Extract the [x, y] coordinate from the center of the cell holding the provided text.  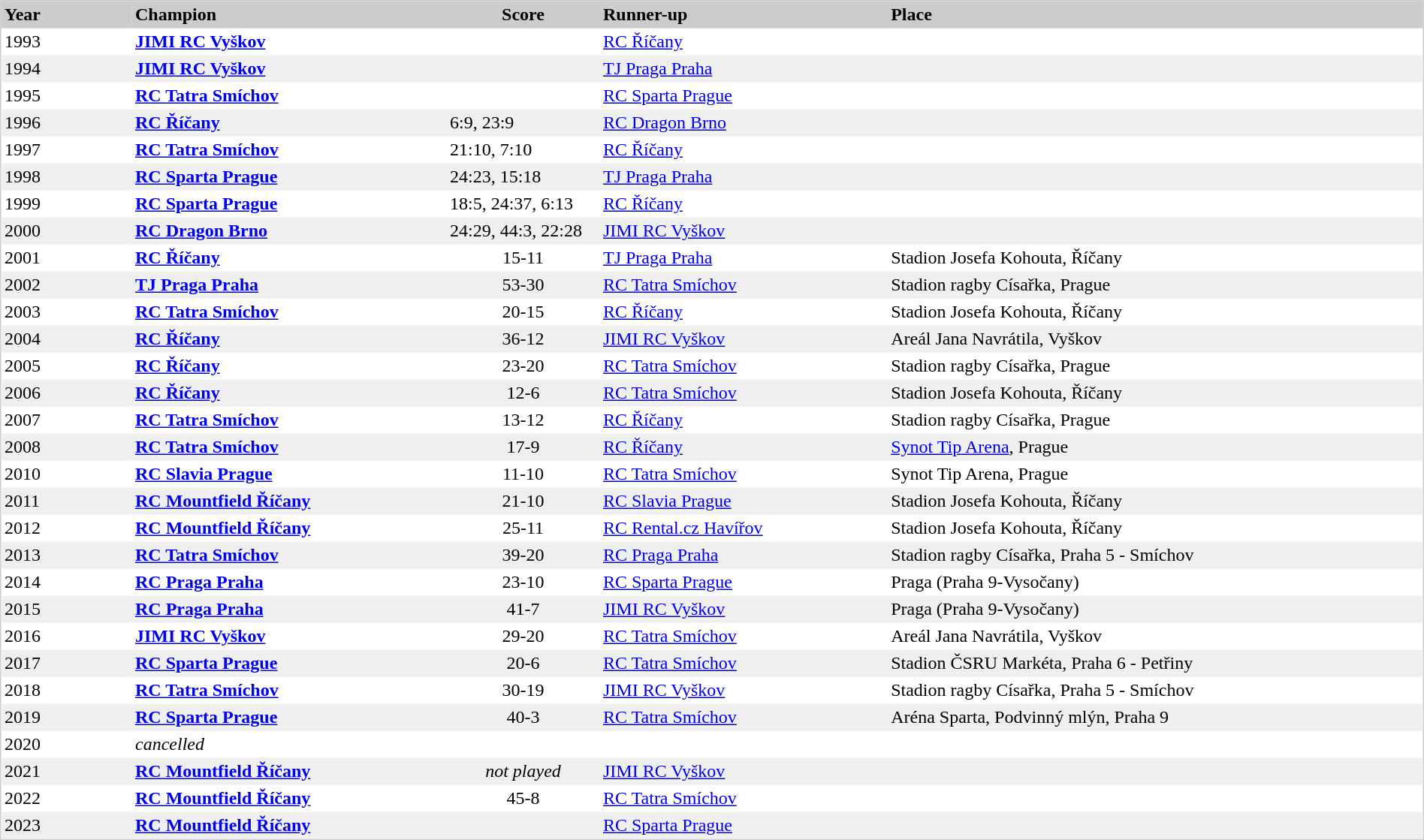
2001 [67, 258]
41-7 [523, 610]
2000 [67, 231]
Stadion ČSRU Markéta, Praha 6 - Petřiny [1155, 664]
20-6 [523, 664]
2019 [67, 718]
2004 [67, 339]
23-10 [523, 583]
1995 [67, 96]
2006 [67, 393]
Score [523, 15]
1996 [67, 123]
1999 [67, 204]
2005 [67, 366]
13-12 [523, 420]
2020 [67, 745]
6:9, 23:9 [523, 123]
RC Rental.cz Havířov [744, 528]
2008 [67, 447]
39-20 [523, 555]
1994 [67, 69]
36-12 [523, 339]
11-10 [523, 474]
12-6 [523, 393]
Year [67, 15]
2022 [67, 799]
24:23, 15:18 [523, 177]
2007 [67, 420]
2011 [67, 501]
2018 [67, 691]
1993 [67, 42]
53-30 [523, 285]
2016 [67, 637]
2021 [67, 772]
2012 [67, 528]
30-19 [523, 691]
40-3 [523, 718]
23-20 [523, 366]
not played [523, 772]
29-20 [523, 637]
2017 [67, 664]
15-11 [523, 258]
21:10, 7:10 [523, 150]
1997 [67, 150]
Champion [290, 15]
18:5, 24:37, 6:13 [523, 204]
24:29, 44:3, 22:28 [523, 231]
25-11 [523, 528]
2014 [67, 583]
cancelled [290, 745]
1998 [67, 177]
2023 [67, 826]
2015 [67, 610]
17-9 [523, 447]
21-10 [523, 501]
2002 [67, 285]
Runner-up [744, 15]
2013 [67, 555]
2010 [67, 474]
2003 [67, 312]
45-8 [523, 799]
20-15 [523, 312]
Place [1155, 15]
Aréna Sparta, Podvinný mlýn, Praha 9 [1155, 718]
